Extract the (X, Y) coordinate from the center of the cell holding the provided text.  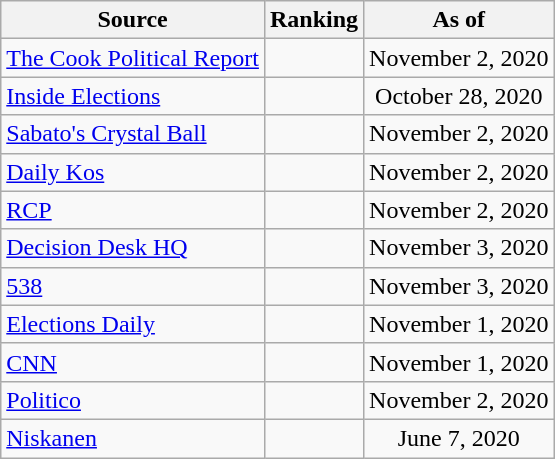
Politico (133, 400)
Decision Desk HQ (133, 248)
Niskanen (133, 438)
RCP (133, 210)
Inside Elections (133, 96)
Elections Daily (133, 324)
Source (133, 20)
Daily Kos (133, 172)
Ranking (314, 20)
The Cook Political Report (133, 58)
Sabato's Crystal Ball (133, 134)
CNN (133, 362)
538 (133, 286)
As of (459, 20)
October 28, 2020 (459, 96)
June 7, 2020 (459, 438)
